Capture the cell that displays the provided text and extract its (X, Y) central coordinate. 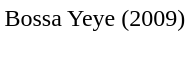
Bossa Yeye (2009) (95, 18)
